Detect which cell encompasses the target text, then output its [X, Y] center coordinate. 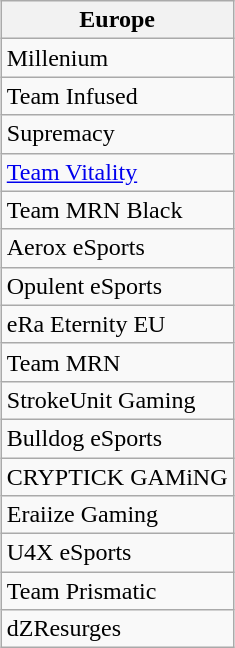
U4X eSports [117, 553]
CRYPTICK GAMiNG [117, 477]
eRa Eternity EU [117, 324]
Eraiize Gaming [117, 515]
Aerox eSports [117, 248]
Opulent eSports [117, 286]
dZResurges [117, 629]
Team MRN [117, 362]
Team Vitality [117, 172]
Supremacy [117, 134]
Team Infused [117, 96]
Team MRN Black [117, 210]
Team Prismatic [117, 591]
Millenium [117, 58]
StrokeUnit Gaming [117, 400]
Bulldog eSports [117, 438]
Europe [117, 20]
